Scan for the cell matching the given text and deliver its [X, Y] coordinate at center. 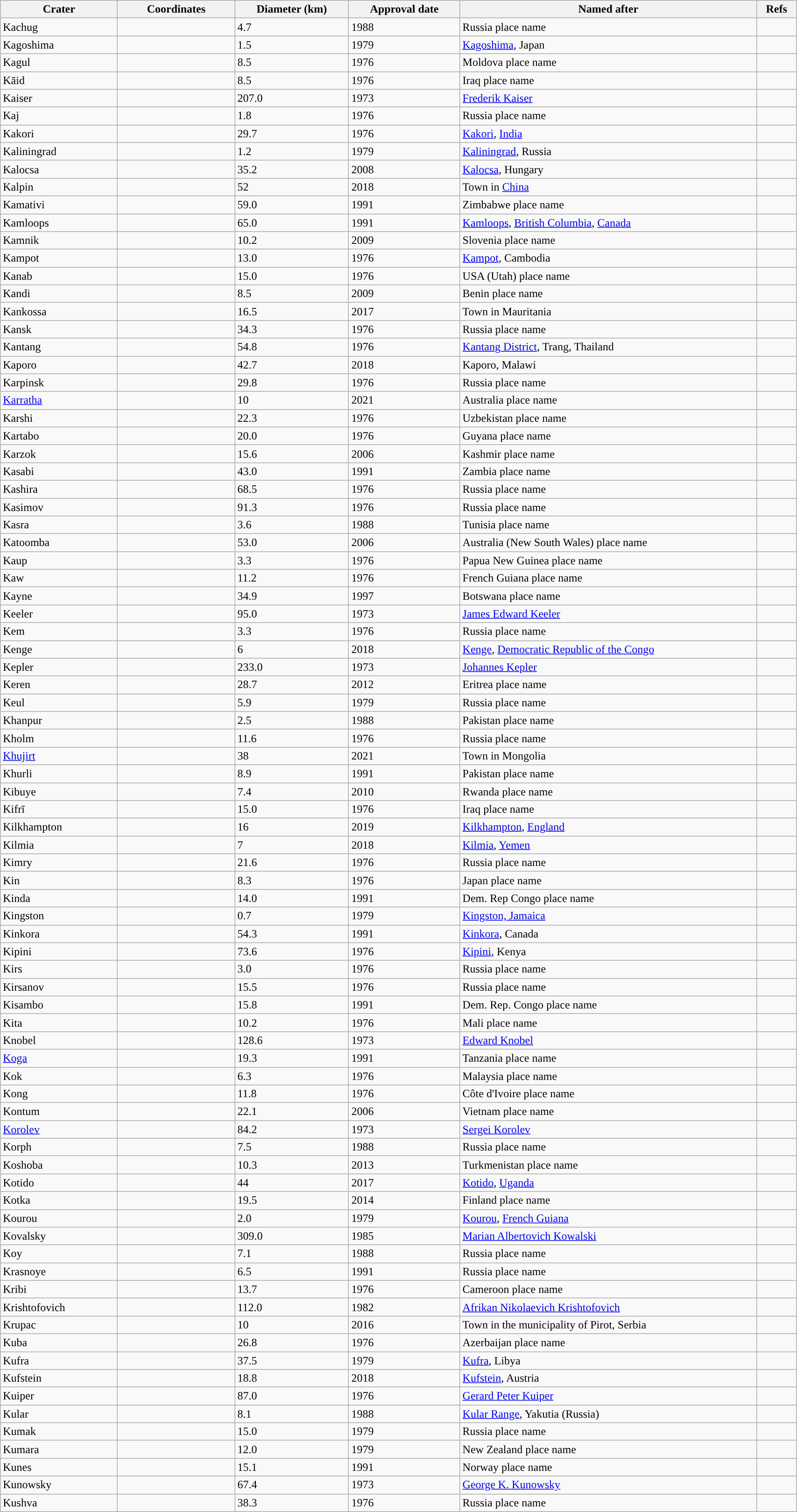
1982 [404, 1307]
67.4 [292, 1485]
233.0 [292, 667]
Kotido, Uganda [608, 1183]
Kamloops [59, 223]
Benin place name [608, 294]
8.9 [292, 774]
68.5 [292, 489]
59.0 [292, 205]
Kilkhampton [59, 827]
Kunes [59, 1467]
Kankossa [59, 312]
6.3 [292, 1076]
Kaiser [59, 98]
Australia (New South Wales) place name [608, 543]
2.0 [292, 1218]
2014 [404, 1200]
Kaliningrad, Russia [608, 151]
Kachug [59, 27]
Kovalsky [59, 1236]
James Edward Keeler [608, 614]
Korolev [59, 1129]
Kilmia [59, 845]
19.3 [292, 1058]
Cameroon place name [608, 1289]
Kin [59, 880]
13.7 [292, 1289]
Kushva [59, 1503]
16 [292, 827]
Kepler [59, 667]
Turkmenistan place name [608, 1165]
34.9 [292, 596]
Karzok [59, 454]
Kagoshima, Japan [608, 45]
16.5 [292, 312]
87.0 [292, 1396]
Slovenia place name [608, 241]
Krasnoye [59, 1271]
4.7 [292, 27]
11.6 [292, 738]
53.0 [292, 543]
2019 [404, 827]
Khanpur [59, 720]
Kashmir place name [608, 454]
15.8 [292, 1005]
54.3 [292, 934]
0.7 [292, 916]
Japan place name [608, 880]
Kantang [59, 347]
Kalocsa, Hungary [608, 169]
43.0 [292, 471]
Kinkora, Canada [608, 934]
Kribi [59, 1289]
Kirsanov [59, 987]
5.9 [292, 703]
Kunowsky [59, 1485]
Papua New Guinea place name [608, 561]
8.3 [292, 880]
37.5 [292, 1361]
6 [292, 649]
Kalpin [59, 187]
Kipini [59, 951]
Town in Mongolia [608, 756]
Johannes Kepler [608, 667]
73.6 [292, 951]
Kilkhampton, England [608, 827]
Kamloops, British Columbia, Canada [608, 223]
Keul [59, 703]
91.3 [292, 507]
Karpinsk [59, 383]
Kagul [59, 63]
Rwanda place name [608, 792]
Named after [608, 9]
Kem [59, 632]
Kenge, Democratic Republic of the Congo [608, 649]
Kayne [59, 596]
Edward Knobel [608, 1040]
Dem. Rep. Congo place name [608, 1005]
Kashira [59, 489]
Karshi [59, 418]
Kholm [59, 738]
Kipini, Kenya [608, 951]
Kakori, India [608, 134]
38 [292, 756]
Town in the municipality of Pirot, Serbia [608, 1325]
28.7 [292, 685]
French Guiana place name [608, 578]
11.2 [292, 578]
Côte d'Ivoire place name [608, 1094]
Khurli [59, 774]
65.0 [292, 223]
Kamnik [59, 241]
Zambia place name [608, 471]
Guyana place name [608, 436]
Kufra [59, 1361]
1985 [404, 1236]
112.0 [292, 1307]
Kagoshima [59, 45]
Korph [59, 1147]
Kansk [59, 329]
Kotka [59, 1200]
Kinda [59, 898]
Kuba [59, 1342]
Kita [59, 1022]
Moldova place name [608, 63]
2016 [404, 1325]
Gerard Peter Kuiper [608, 1396]
Coordinates [176, 9]
Kampot, Cambodia [608, 258]
Kaporo, Malawi [608, 365]
21.6 [292, 863]
95.0 [292, 614]
Kasabi [59, 471]
Kok [59, 1076]
Kenge [59, 649]
Kufstein, Austria [608, 1378]
Approval date [404, 9]
Kamativi [59, 205]
84.2 [292, 1129]
Kinkora [59, 934]
207.0 [292, 98]
8.1 [292, 1414]
Kalocsa [59, 169]
Finland place name [608, 1200]
Town in Mauritania [608, 312]
12.0 [292, 1449]
44 [292, 1183]
2012 [404, 685]
35.2 [292, 169]
18.8 [292, 1378]
Kanab [59, 276]
Azerbaijan place name [608, 1342]
Kourou, French Guiana [608, 1218]
Knobel [59, 1040]
Kumak [59, 1432]
Kisambo [59, 1005]
Koy [59, 1254]
19.5 [292, 1200]
2008 [404, 169]
38.3 [292, 1503]
10.3 [292, 1165]
7.1 [292, 1254]
Kaw [59, 578]
Kifrī [59, 809]
Australia place name [608, 400]
Dem. Rep Congo place name [608, 898]
29.7 [292, 134]
29.8 [292, 383]
Kilmia, Yemen [608, 845]
Kaup [59, 561]
Botswana place name [608, 596]
Tunisia place name [608, 525]
20.0 [292, 436]
Kampot [59, 258]
Kuiper [59, 1396]
1.2 [292, 151]
Zimbabwe place name [608, 205]
Kimry [59, 863]
Kufstein [59, 1378]
Kingston [59, 916]
14.0 [292, 898]
Kaliningrad [59, 151]
Kong [59, 1094]
Eritrea place name [608, 685]
26.8 [292, 1342]
USA (Utah) place name [608, 276]
Krupac [59, 1325]
Vietnam place name [608, 1112]
Kular [59, 1414]
1.8 [292, 116]
22.1 [292, 1112]
Kontum [59, 1112]
Kasra [59, 525]
Frederik Kaiser [608, 98]
Kular Range, Yakutia (Russia) [608, 1414]
Kufra, Libya [608, 1361]
Kantang District, Trang, Thailand [608, 347]
2010 [404, 792]
Marian Albertovich Kowalski [608, 1236]
Katoomba [59, 543]
Kasimov [59, 507]
22.3 [292, 418]
Keren [59, 685]
11.8 [292, 1094]
Mali place name [608, 1022]
7 [292, 845]
13.0 [292, 258]
1.5 [292, 45]
Town in China [608, 187]
54.8 [292, 347]
6.5 [292, 1271]
34.3 [292, 329]
Norway place name [608, 1467]
New Zealand place name [608, 1449]
Uzbekistan place name [608, 418]
George K. Kunowsky [608, 1485]
52 [292, 187]
Koshoba [59, 1165]
Sergei Korolev [608, 1129]
Karratha [59, 400]
Kartabo [59, 436]
2.5 [292, 720]
7.5 [292, 1147]
Kibuye [59, 792]
Kourou [59, 1218]
15.5 [292, 987]
Crater [59, 9]
2013 [404, 1165]
309.0 [292, 1236]
128.6 [292, 1040]
Kumara [59, 1449]
15.1 [292, 1467]
Diameter (km) [292, 9]
1997 [404, 596]
42.7 [292, 365]
Khujirt [59, 756]
3.0 [292, 969]
15.6 [292, 454]
Kotido [59, 1183]
Kaporo [59, 365]
Kaj [59, 116]
Refs [777, 9]
Tanzania place name [608, 1058]
Koga [59, 1058]
Kingston, Jamaica [608, 916]
7.4 [292, 792]
Kāid [59, 80]
Kirs [59, 969]
Malaysia place name [608, 1076]
Kakori [59, 134]
Kandi [59, 294]
Krishtofovich [59, 1307]
3.6 [292, 525]
Keeler [59, 614]
Afrikan Nikolaevich Krishtofovich [608, 1307]
